From the cell containing the given text, extract its center point as (X, Y) coordinate. 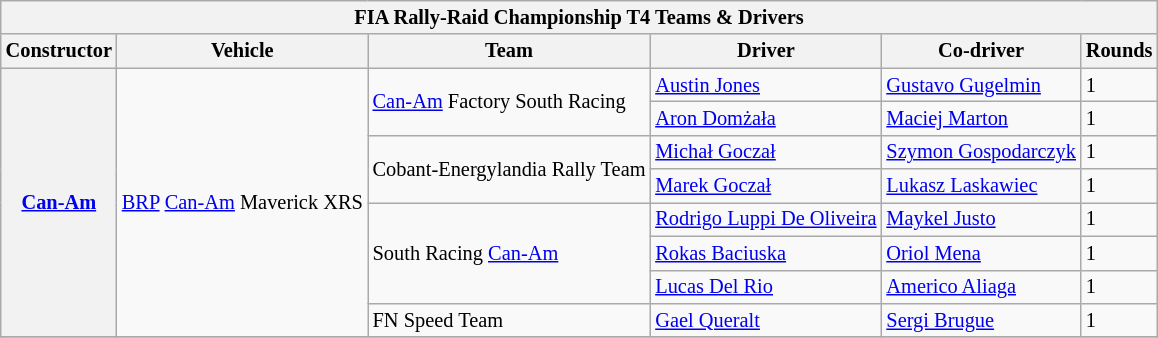
BRP Can-Am Maverick XRS (242, 202)
Rounds (1120, 51)
Maciej Marton (980, 118)
Sergi Brugue (980, 320)
Driver (766, 51)
Szymon Gospodarczyk (980, 152)
Can-Am (59, 202)
Co-driver (980, 51)
Michał Goczał (766, 152)
Americo Aliaga (980, 287)
Gael Queralt (766, 320)
Lukasz Laskawiec (980, 186)
Can-Am Factory South Racing (510, 102)
FIA Rally-Raid Championship T4 Teams & Drivers (580, 17)
Gustavo Gugelmin (980, 85)
South Racing Can-Am (510, 252)
Constructor (59, 51)
Maykel Justo (980, 219)
Austin Jones (766, 85)
Marek Goczał (766, 186)
Vehicle (242, 51)
Rodrigo Luppi De Oliveira (766, 219)
Aron Domżała (766, 118)
Rokas Baciuska (766, 253)
FN Speed Team (510, 320)
Oriol Mena (980, 253)
Cobant-Energylandia Rally Team (510, 168)
Lucas Del Rio (766, 287)
Team (510, 51)
